Return the [x, y] coordinate for the center point of the cell that contains the specified text.  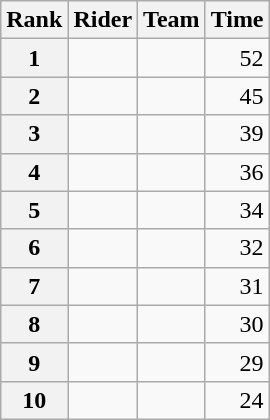
24 [237, 400]
32 [237, 248]
9 [34, 362]
Rank [34, 20]
29 [237, 362]
5 [34, 210]
7 [34, 286]
10 [34, 400]
Rider [103, 20]
6 [34, 248]
3 [34, 134]
39 [237, 134]
45 [237, 96]
30 [237, 324]
Team [172, 20]
8 [34, 324]
31 [237, 286]
2 [34, 96]
34 [237, 210]
1 [34, 58]
36 [237, 172]
Time [237, 20]
4 [34, 172]
52 [237, 58]
